Provide the (X, Y) coordinate of the cell's center where the given text is located.  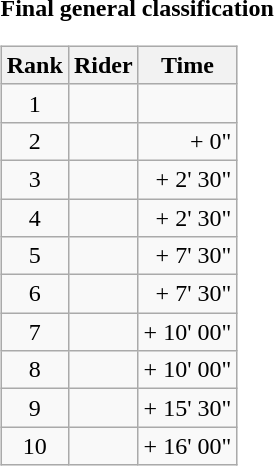
1 (34, 103)
3 (34, 179)
+ 0" (188, 141)
8 (34, 370)
+ 15' 30" (188, 408)
4 (34, 217)
7 (34, 332)
5 (34, 256)
10 (34, 446)
6 (34, 294)
Time (188, 65)
+ 16' 00" (188, 446)
Rank (34, 65)
Rider (103, 65)
2 (34, 141)
9 (34, 408)
